Scan for the cell matching the given text and deliver its [X, Y] coordinate at center. 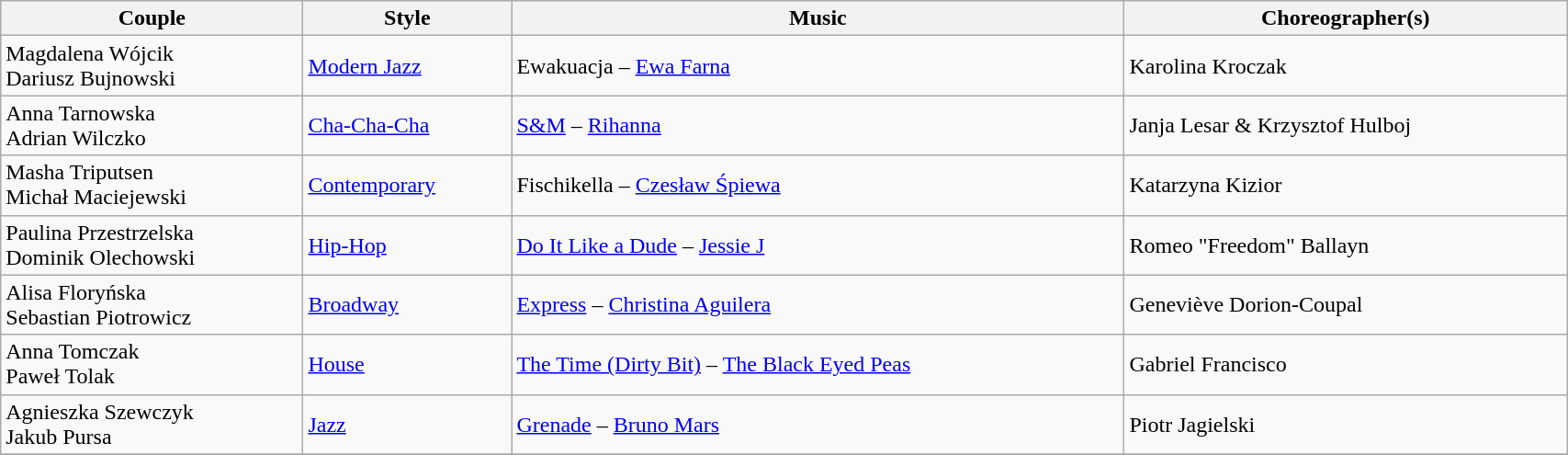
Romeo "Freedom" Ballayn [1346, 245]
Piotr Jagielski [1346, 425]
Broadway [408, 305]
Cha-Cha-Cha [408, 125]
Modern Jazz [408, 66]
Masha TriputsenMichał Maciejewski [152, 186]
Katarzyna Kizior [1346, 186]
Karolina Kroczak [1346, 66]
House [408, 364]
Jazz [408, 425]
Paulina PrzestrzelskaDominik Olechowski [152, 245]
Music [818, 18]
Fischikella – Czesław Śpiewa [818, 186]
The Time (Dirty Bit) – The Black Eyed Peas [818, 364]
S&M – Rihanna [818, 125]
Style [408, 18]
Express – Christina Aguilera [818, 305]
Do It Like a Dude – Jessie J [818, 245]
Grenade – Bruno Mars [818, 425]
Magdalena WójcikDariusz Bujnowski [152, 66]
Ewakuacja – Ewa Farna [818, 66]
Choreographer(s) [1346, 18]
Contemporary [408, 186]
Agnieszka SzewczykJakub Pursa [152, 425]
Anna Tomczak Paweł Tolak [152, 364]
Anna TarnowskaAdrian Wilczko [152, 125]
Couple [152, 18]
Geneviève Dorion-Coupal [1346, 305]
Gabriel Francisco [1346, 364]
Alisa FloryńskaSebastian Piotrowicz [152, 305]
Hip-Hop [408, 245]
Janja Lesar & Krzysztof Hulboj [1346, 125]
